Find where the given text appears and provide that cell's center as [X, Y] coordinate. 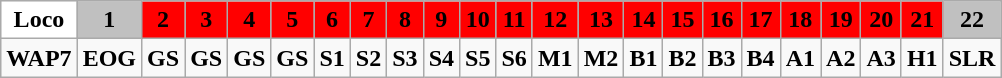
Loco [39, 20]
11 [514, 20]
3 [206, 20]
1 [109, 20]
7 [368, 20]
8 [405, 20]
B4 [760, 58]
A3 [881, 58]
M1 [555, 58]
S1 [332, 58]
S4 [441, 58]
S3 [405, 58]
A1 [800, 58]
4 [250, 20]
9 [441, 20]
16 [722, 20]
17 [760, 20]
WAP7 [39, 58]
20 [881, 20]
S2 [368, 58]
SLR [972, 58]
S6 [514, 58]
M2 [601, 58]
22 [972, 20]
14 [644, 20]
19 [841, 20]
2 [164, 20]
EOG [109, 58]
18 [800, 20]
10 [478, 20]
5 [292, 20]
H1 [922, 58]
B1 [644, 58]
15 [682, 20]
B3 [722, 58]
12 [555, 20]
B2 [682, 58]
A2 [841, 58]
6 [332, 20]
S5 [478, 58]
21 [922, 20]
13 [601, 20]
